For the text-containing cell, return its midpoint in [X, Y] coordinate format. 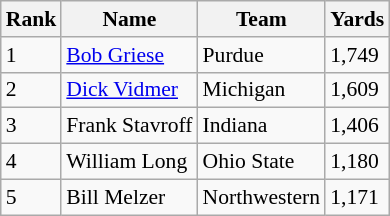
Frank Stavroff [129, 126]
1,180 [357, 162]
1,609 [357, 90]
4 [32, 162]
Bob Griese [129, 55]
2 [32, 90]
1,406 [357, 126]
Ohio State [262, 162]
3 [32, 126]
1,171 [357, 197]
Northwestern [262, 197]
5 [32, 197]
Name [129, 19]
1,749 [357, 55]
Rank [32, 19]
1 [32, 55]
Yards [357, 19]
Dick Vidmer [129, 90]
Bill Melzer [129, 197]
Indiana [262, 126]
William Long [129, 162]
Michigan [262, 90]
Purdue [262, 55]
Team [262, 19]
